Output the [X, Y] coordinate of the center of the cell containing the given text.  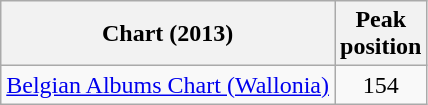
Belgian Albums Chart (Wallonia) [168, 85]
154 [380, 85]
Peakposition [380, 34]
Chart (2013) [168, 34]
